Provide the [X, Y] coordinate of the cell's center where the given text is located.  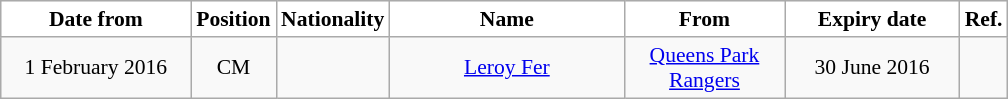
Ref. [984, 19]
1 February 2016 [96, 68]
Date from [96, 19]
Name [506, 19]
Nationality [332, 19]
30 June 2016 [872, 68]
Expiry date [872, 19]
Position [234, 19]
CM [234, 68]
Leroy Fer [506, 68]
Queens Park Rangers [704, 68]
From [704, 19]
